Locate the cell with the specified text and output its [x, y] center coordinate. 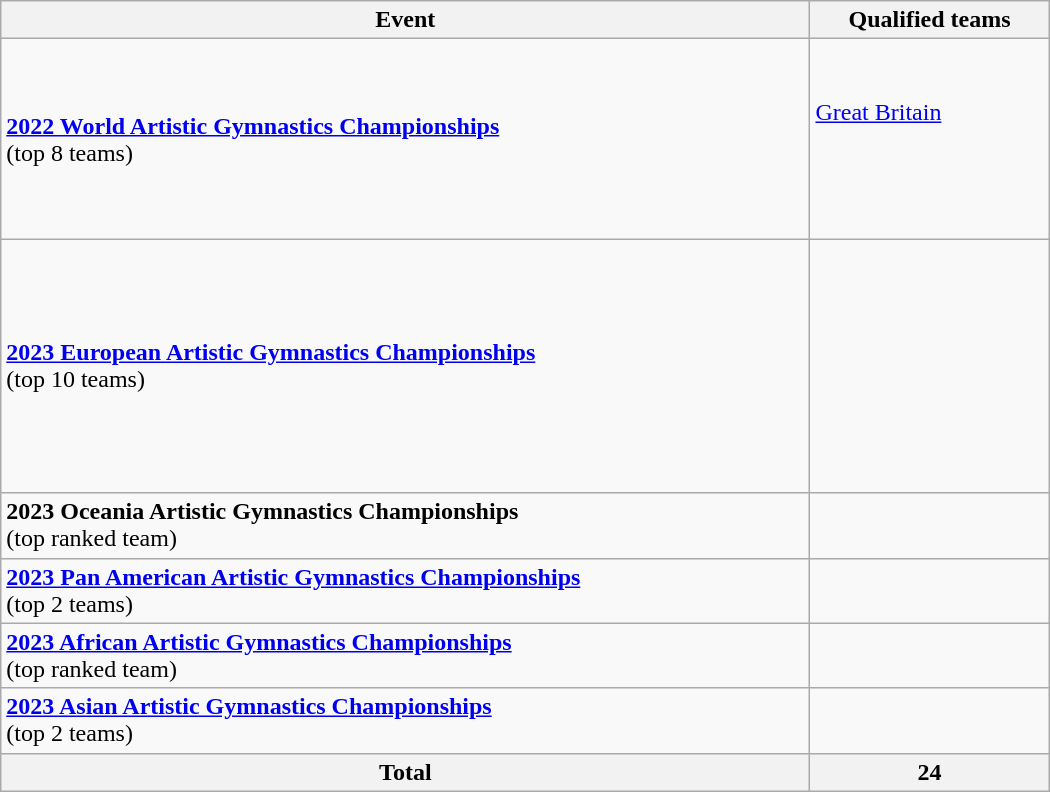
2023 European Artistic Gymnastics Championships(top 10 teams) [406, 366]
2022 World Artistic Gymnastics Championships(top 8 teams) [406, 139]
Event [406, 20]
Total [406, 772]
2023 African Artistic Gymnastics Championships(top ranked team) [406, 656]
2023 Asian Artistic Gymnastics Championships(top 2 teams) [406, 720]
2023 Pan American Artistic Gymnastics Championships(top 2 teams) [406, 590]
Qualified teams [930, 20]
Great Britain [930, 139]
2023 Oceania Artistic Gymnastics Championships(top ranked team) [406, 526]
24 [930, 772]
